Provide the (x, y) coordinate of the cell's center where the given text is located.  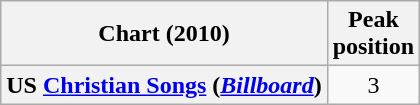
3 (373, 85)
US Christian Songs (Billboard) (164, 85)
Peakposition (373, 34)
Chart (2010) (164, 34)
